Identify which cell holds the provided text, then report its [X, Y] central coordinate. 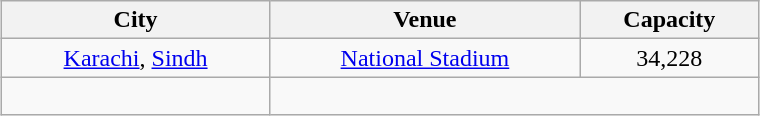
Capacity [669, 20]
Karachi, Sindh [136, 58]
City [136, 20]
34,228 [669, 58]
Venue [426, 20]
National Stadium [426, 58]
